Output the [x, y] coordinate of the center of the cell containing the given text.  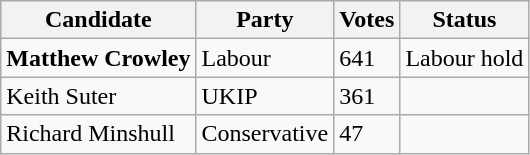
Richard Minshull [98, 134]
Matthew Crowley [98, 58]
Keith Suter [98, 96]
Labour hold [464, 58]
361 [367, 96]
Labour [265, 58]
641 [367, 58]
Party [265, 20]
UKIP [265, 96]
Candidate [98, 20]
47 [367, 134]
Votes [367, 20]
Conservative [265, 134]
Status [464, 20]
